Return the (X, Y) coordinate for the center point of the cell that contains the specified text.  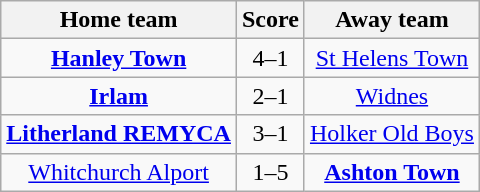
1–5 (270, 172)
Score (270, 20)
St Helens Town (392, 58)
Litherland REMYCA (119, 134)
4–1 (270, 58)
Irlam (119, 96)
Hanley Town (119, 58)
Away team (392, 20)
Holker Old Boys (392, 134)
Widnes (392, 96)
2–1 (270, 96)
3–1 (270, 134)
Whitchurch Alport (119, 172)
Ashton Town (392, 172)
Home team (119, 20)
